Identify which cell holds the provided text, then report its (x, y) central coordinate. 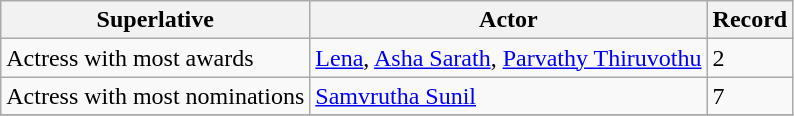
2 (750, 58)
Actress with most nominations (156, 96)
Actress with most awards (156, 58)
Record (750, 20)
7 (750, 96)
Superlative (156, 20)
Samvrutha Sunil (508, 96)
Lena, Asha Sarath, Parvathy Thiruvothu (508, 58)
Actor (508, 20)
